Return the [x, y] coordinate for the center point of the cell that contains the specified text.  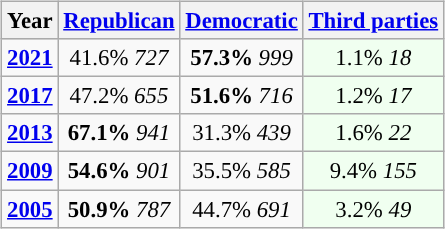
3.2% 49 [373, 209]
51.6% 716 [242, 96]
67.1% 941 [119, 133]
47.2% 655 [119, 96]
2013 [30, 133]
1.2% 17 [373, 96]
1.1% 18 [373, 58]
2005 [30, 209]
41.6% 727 [119, 58]
Democratic [242, 21]
Year [30, 21]
2021 [30, 58]
2017 [30, 96]
35.5% 585 [242, 171]
50.9% 787 [119, 209]
Third parties [373, 21]
54.6% 901 [119, 171]
31.3% 439 [242, 133]
9.4% 155 [373, 171]
57.3% 999 [242, 58]
44.7% 691 [242, 209]
1.6% 22 [373, 133]
2009 [30, 171]
Republican [119, 21]
